Extract the (x, y) coordinate from the center of the cell holding the provided text.  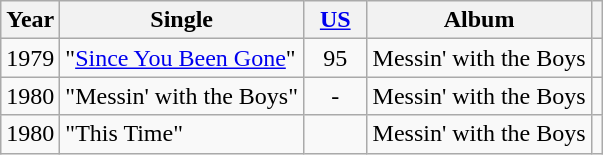
Single (182, 20)
Year (30, 20)
"This Time" (182, 134)
- (335, 96)
95 (335, 58)
"Since You Been Gone" (182, 58)
Album (479, 20)
1979 (30, 58)
"Messin' with the Boys" (182, 96)
US (335, 20)
